From the cell containing the given text, extract its center point as (X, Y) coordinate. 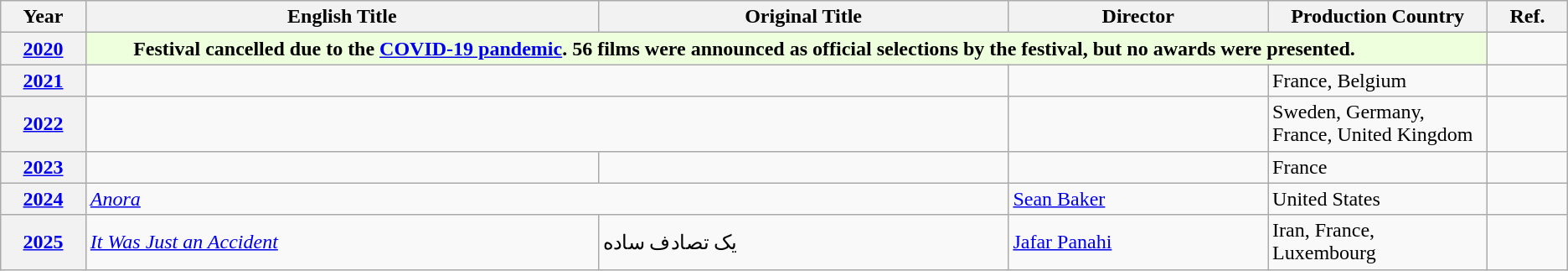
Sweden, Germany, France, United Kingdom (1378, 124)
2024 (44, 199)
United States (1378, 199)
Sean Baker (1138, 199)
Iran, France, Luxembourg (1378, 242)
Original Title (803, 17)
English Title (342, 17)
Anora (547, 199)
یک تصادف ساده (803, 242)
2022 (44, 124)
Ref. (1528, 17)
2021 (44, 81)
Festival cancelled due to the COVID-19 pandemic. 56 films were announced as official selections by the festival, but no awards were presented. (786, 49)
It Was Just an Accident (342, 242)
2025 (44, 242)
2020 (44, 49)
Year (44, 17)
France, Belgium (1378, 81)
Director (1138, 17)
2023 (44, 167)
Production Country (1378, 17)
Jafar Panahi (1138, 242)
France (1378, 167)
